Find where the given text appears and provide that cell's center as (X, Y) coordinate. 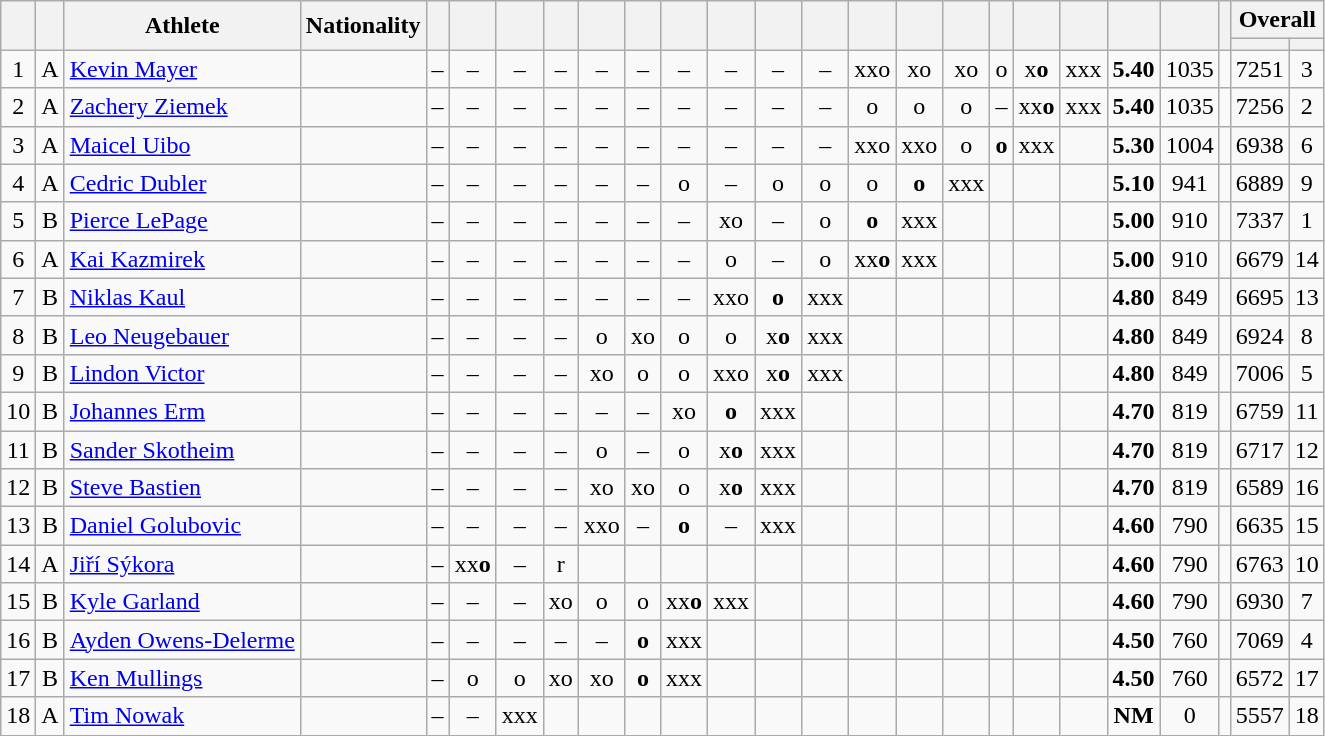
7069 (1260, 640)
NM (1134, 716)
Daniel Golubovic (182, 526)
6889 (1260, 183)
6930 (1260, 602)
7251 (1260, 69)
Athlete (182, 26)
Kyle Garland (182, 602)
6763 (1260, 564)
Lindon Victor (182, 373)
Steve Bastien (182, 488)
5.10 (1134, 183)
Maicel Uibo (182, 145)
Ayden Owens-Delerme (182, 640)
6635 (1260, 526)
0 (1190, 716)
Kevin Mayer (182, 69)
Niklas Kaul (182, 297)
6572 (1260, 678)
Johannes Erm (182, 411)
Overall (1277, 20)
1004 (1190, 145)
5557 (1260, 716)
Kai Kazmirek (182, 259)
7256 (1260, 107)
Pierce LePage (182, 221)
Leo Neugebauer (182, 335)
r (560, 564)
7337 (1260, 221)
6938 (1260, 145)
Jiří Sýkora (182, 564)
6717 (1260, 449)
Sander Skotheim (182, 449)
Cedric Dubler (182, 183)
6924 (1260, 335)
Tim Nowak (182, 716)
6589 (1260, 488)
Nationality (363, 26)
6695 (1260, 297)
Ken Mullings (182, 678)
5.30 (1134, 145)
6759 (1260, 411)
6679 (1260, 259)
941 (1190, 183)
Zachery Ziemek (182, 107)
7006 (1260, 373)
